Determine the (X, Y) coordinate at the center of the cell enclosing the given text.  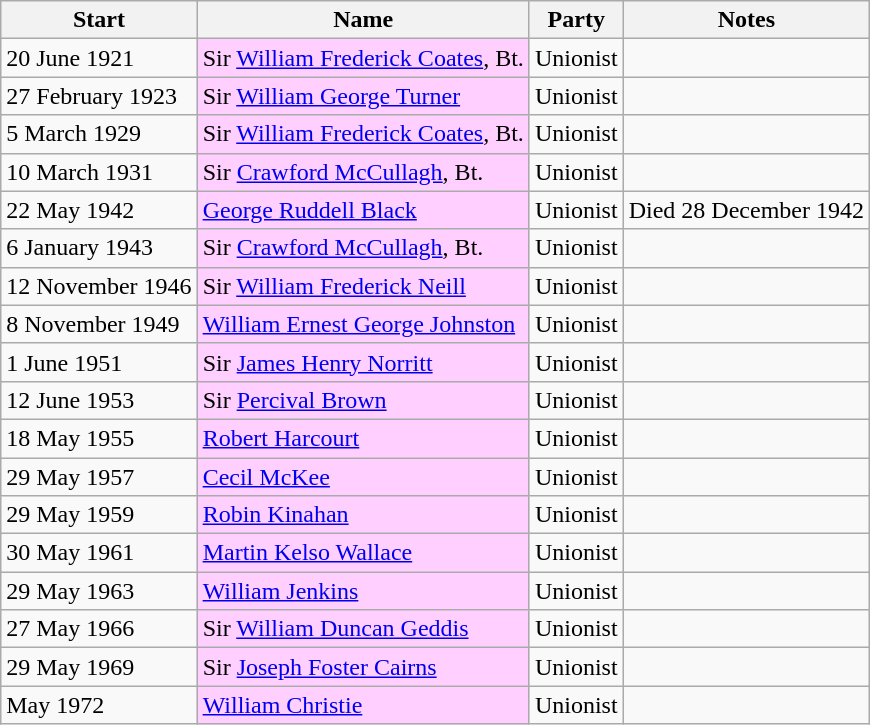
Name (363, 20)
1 June 1951 (99, 362)
5 March 1929 (99, 134)
29 May 1969 (99, 667)
20 June 1921 (99, 58)
Sir James Henry Norritt (363, 362)
Sir William Duncan Geddis (363, 629)
William Christie (363, 705)
Start (99, 20)
Cecil McKee (363, 477)
William Ernest George Johnston (363, 324)
12 November 1946 (99, 286)
George Ruddell Black (363, 210)
6 January 1943 (99, 248)
8 November 1949 (99, 324)
27 February 1923 (99, 96)
Notes (746, 20)
Sir Joseph Foster Cairns (363, 667)
27 May 1966 (99, 629)
William Jenkins (363, 591)
18 May 1955 (99, 438)
29 May 1959 (99, 515)
12 June 1953 (99, 400)
Sir William Frederick Neill (363, 286)
May 1972 (99, 705)
30 May 1961 (99, 553)
Party (576, 20)
29 May 1957 (99, 477)
10 March 1931 (99, 172)
Robin Kinahan (363, 515)
29 May 1963 (99, 591)
Martin Kelso Wallace (363, 553)
Robert Harcourt (363, 438)
Died 28 December 1942 (746, 210)
Sir William George Turner (363, 96)
22 May 1942 (99, 210)
Sir Percival Brown (363, 400)
